Scan for the cell matching the given text and deliver its (x, y) coordinate at center. 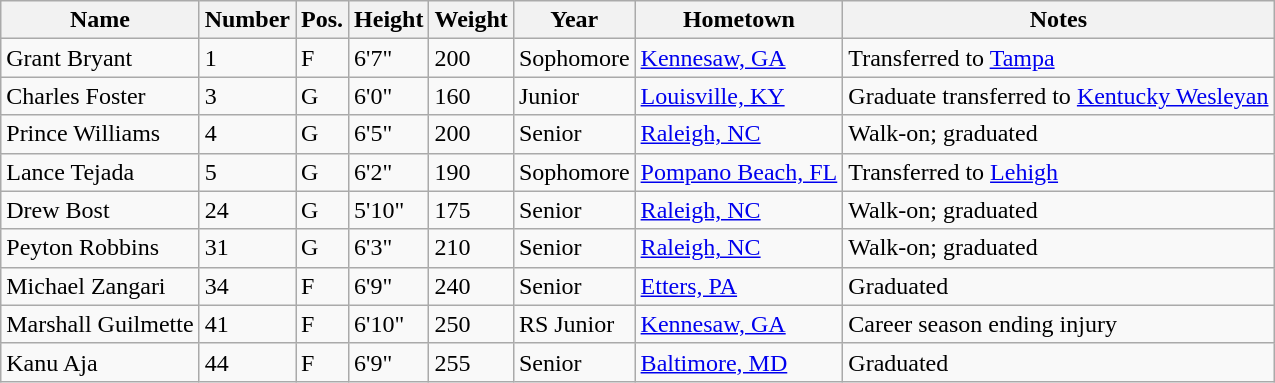
210 (471, 248)
31 (247, 248)
Number (247, 20)
Transferred to Lehigh (1058, 172)
Height (389, 20)
6'3" (389, 248)
5 (247, 172)
44 (247, 362)
Charles Foster (100, 96)
255 (471, 362)
Baltimore, MD (739, 362)
190 (471, 172)
6'5" (389, 134)
4 (247, 134)
Marshall Guilmette (100, 324)
6'2" (389, 172)
5'10" (389, 210)
Lance Tejada (100, 172)
6'7" (389, 58)
Year (574, 20)
Etters, PA (739, 286)
240 (471, 286)
Notes (1058, 20)
175 (471, 210)
6'0" (389, 96)
6'10" (389, 324)
Career season ending injury (1058, 324)
Kanu Aja (100, 362)
41 (247, 324)
Hometown (739, 20)
Prince Williams (100, 134)
34 (247, 286)
RS Junior (574, 324)
Drew Bost (100, 210)
Transferred to Tampa (1058, 58)
Weight (471, 20)
Michael Zangari (100, 286)
160 (471, 96)
Graduate transferred to Kentucky Wesleyan (1058, 96)
Grant Bryant (100, 58)
Peyton Robbins (100, 248)
250 (471, 324)
24 (247, 210)
Pompano Beach, FL (739, 172)
1 (247, 58)
3 (247, 96)
Junior (574, 96)
Pos. (322, 20)
Name (100, 20)
Louisville, KY (739, 96)
